From the cell containing the given text, extract its center point as [x, y] coordinate. 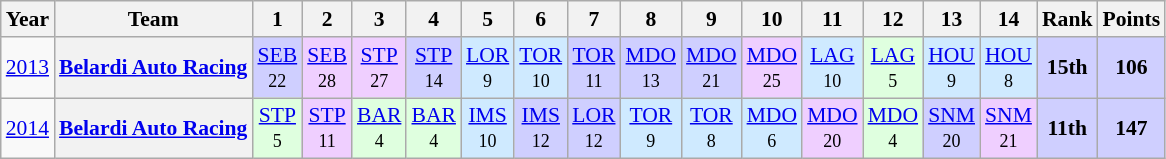
SNM20 [952, 128]
Team [153, 19]
TOR8 [712, 128]
TOR10 [540, 68]
LAG5 [894, 68]
IMS12 [540, 128]
2014 [28, 128]
SEB28 [327, 68]
IMS10 [488, 128]
STP11 [327, 128]
5 [488, 19]
LOR9 [488, 68]
HOU9 [952, 68]
MDO21 [712, 68]
STP14 [434, 68]
4 [434, 19]
Points [1132, 19]
TOR11 [594, 68]
LOR12 [594, 128]
MDO13 [652, 68]
SNM21 [1008, 128]
10 [772, 19]
15th [1068, 68]
HOU8 [1008, 68]
MDO4 [894, 128]
STP27 [380, 68]
Year [28, 19]
STP5 [277, 128]
8 [652, 19]
106 [1132, 68]
Rank [1068, 19]
14 [1008, 19]
11th [1068, 128]
6 [540, 19]
12 [894, 19]
13 [952, 19]
SEB22 [277, 68]
1 [277, 19]
MDO20 [832, 128]
3 [380, 19]
9 [712, 19]
MDO6 [772, 128]
7 [594, 19]
TOR9 [652, 128]
MDO25 [772, 68]
147 [1132, 128]
2 [327, 19]
11 [832, 19]
LAG10 [832, 68]
2013 [28, 68]
